Pinpoint the cell where the given text exists, returning its [X, Y] midpoint coordinate. 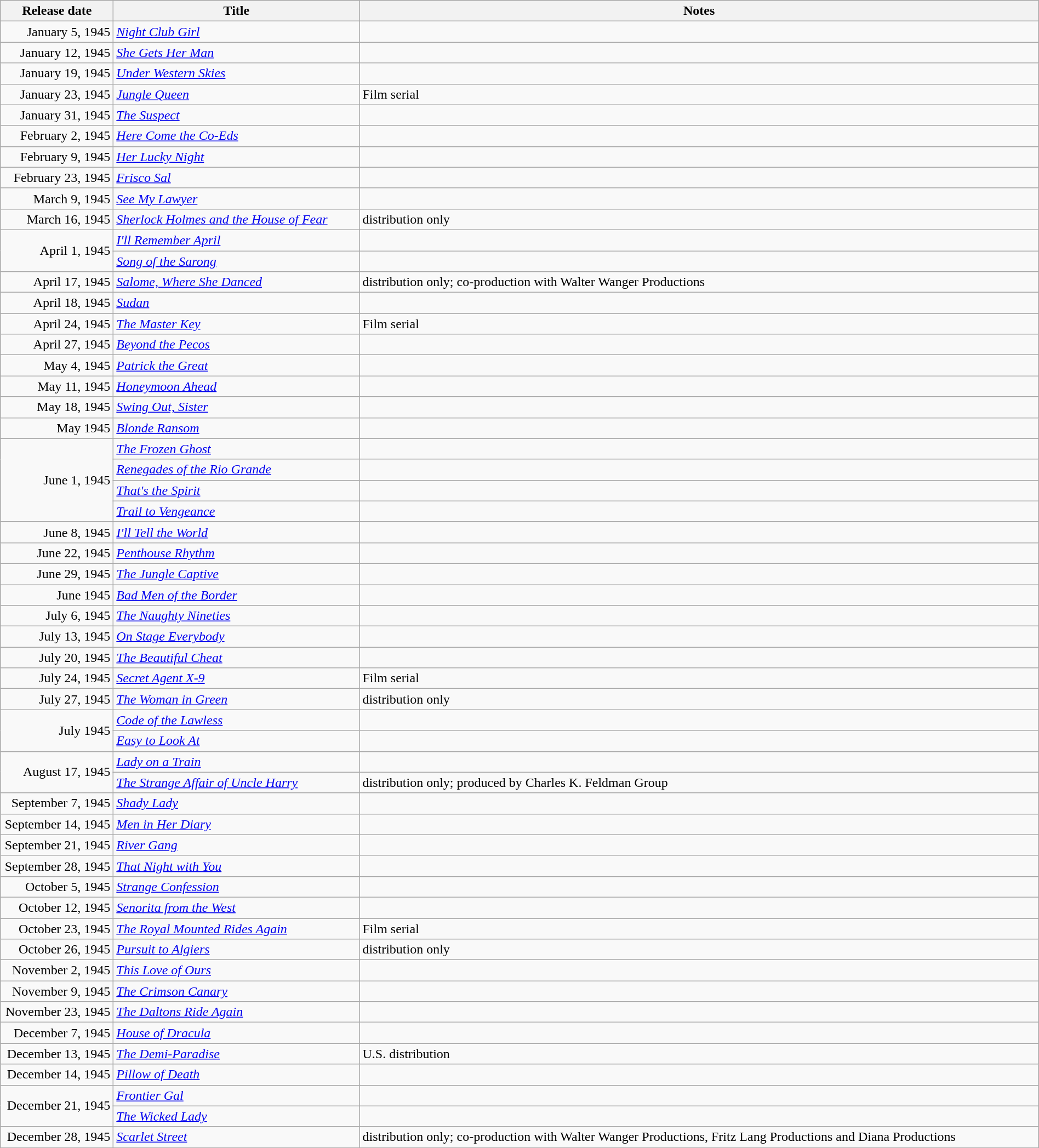
December 28, 1945 [57, 1137]
January 5, 1945 [57, 32]
Under Western Skies [237, 73]
September 14, 1945 [57, 824]
June 1945 [57, 595]
Release date [57, 11]
The Jungle Captive [237, 574]
Patrick the Great [237, 365]
March 9, 1945 [57, 198]
I'll Tell the World [237, 532]
The Master Key [237, 324]
Scarlet Street [237, 1137]
April 17, 1945 [57, 282]
February 23, 1945 [57, 178]
Senorita from the West [237, 907]
The Crimson Canary [237, 991]
Beyond the Pecos [237, 345]
Secret Agent X-9 [237, 678]
That's the Spirit [237, 490]
The Royal Mounted Rides Again [237, 929]
See My Lawyer [237, 198]
April 24, 1945 [57, 324]
Renegades of the Rio Grande [237, 470]
May 18, 1945 [57, 407]
Salome, Where She Danced [237, 282]
distribution only; co-production with Walter Wanger Productions, Fritz Lang Productions and Diana Productions [699, 1137]
Sherlock Holmes and the House of Fear [237, 219]
December 21, 1945 [57, 1106]
House of Dracula [237, 1033]
Jungle Queen [237, 94]
Men in Her Diary [237, 824]
July 13, 1945 [57, 637]
distribution only; co-production with Walter Wanger Productions [699, 282]
I'll Remember April [237, 240]
The Suspect [237, 115]
July 6, 1945 [57, 616]
River Gang [237, 845]
distribution only; produced by Charles K. Feldman Group [699, 783]
The Strange Affair of Uncle Harry [237, 783]
This Love of Ours [237, 970]
July 27, 1945 [57, 699]
April 1, 1945 [57, 250]
September 21, 1945 [57, 845]
January 31, 1945 [57, 115]
She Gets Her Man [237, 53]
Frontier Gal [237, 1095]
November 2, 1945 [57, 970]
May 4, 1945 [57, 365]
Song of the Sarong [237, 261]
December 13, 1945 [57, 1054]
Shady Lady [237, 803]
The Woman in Green [237, 699]
Code of the Lawless [237, 720]
June 22, 1945 [57, 553]
The Wicked Lady [237, 1116]
December 14, 1945 [57, 1075]
Pillow of Death [237, 1075]
The Naughty Nineties [237, 616]
September 7, 1945 [57, 803]
October 12, 1945 [57, 907]
October 5, 1945 [57, 887]
February 9, 1945 [57, 157]
January 19, 1945 [57, 73]
Honeymoon Ahead [237, 386]
Sudan [237, 303]
June 29, 1945 [57, 574]
February 2, 1945 [57, 136]
Blonde Ransom [237, 428]
June 8, 1945 [57, 532]
Title [237, 11]
Lady on a Train [237, 762]
Strange Confession [237, 887]
U.S. distribution [699, 1054]
March 16, 1945 [57, 219]
May 11, 1945 [57, 386]
Pursuit to Algiers [237, 950]
July 1945 [57, 730]
November 23, 1945 [57, 1012]
Bad Men of the Border [237, 595]
On Stage Everybody [237, 637]
April 18, 1945 [57, 303]
January 12, 1945 [57, 53]
The Beautiful Cheat [237, 658]
May 1945 [57, 428]
Easy to Look At [237, 741]
Night Club Girl [237, 32]
Trail to Vengeance [237, 511]
The Daltons Ride Again [237, 1012]
Her Lucky Night [237, 157]
Here Come the Co-Eds [237, 136]
August 17, 1945 [57, 772]
April 27, 1945 [57, 345]
The Frozen Ghost [237, 449]
Swing Out, Sister [237, 407]
July 24, 1945 [57, 678]
November 9, 1945 [57, 991]
October 23, 1945 [57, 929]
June 1, 1945 [57, 480]
September 28, 1945 [57, 866]
Penthouse Rhythm [237, 553]
July 20, 1945 [57, 658]
Notes [699, 11]
The Demi-Paradise [237, 1054]
Frisco Sal [237, 178]
October 26, 1945 [57, 950]
That Night with You [237, 866]
December 7, 1945 [57, 1033]
January 23, 1945 [57, 94]
